Identify which cell holds the provided text, then report its [x, y] central coordinate. 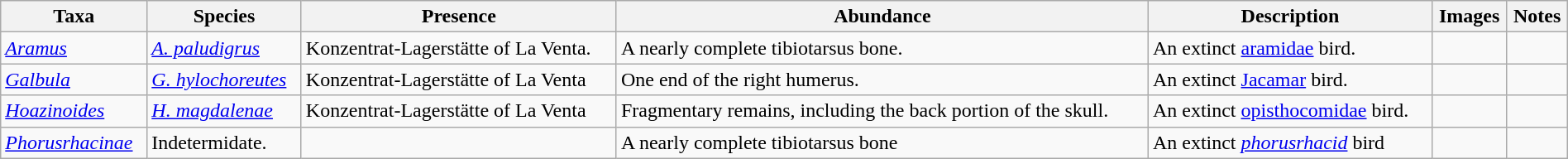
Species [225, 17]
Taxa [74, 17]
Description [1290, 17]
Hoazinoides [74, 111]
Notes [1537, 17]
Phorusrhacinae [74, 142]
One end of the right humerus. [882, 79]
Indetermidate. [225, 142]
An extinct opisthocomidae bird. [1290, 111]
H. magdalenae [225, 111]
Aramus [74, 48]
Fragmentary remains, including the back portion of the skull. [882, 111]
Konzentrat-Lagerstätte of La Venta. [458, 48]
G. hylochoreutes [225, 79]
Galbula [74, 79]
An extinct Jacamar bird. [1290, 79]
Presence [458, 17]
A nearly complete tibiotarsus bone. [882, 48]
An extinct aramidae bird. [1290, 48]
Images [1469, 17]
A nearly complete tibiotarsus bone [882, 142]
A. paludigrus [225, 48]
An extinct phorusrhacid bird [1290, 142]
Abundance [882, 17]
